Search for the cell housing the specified text and yield its (x, y) center coordinate. 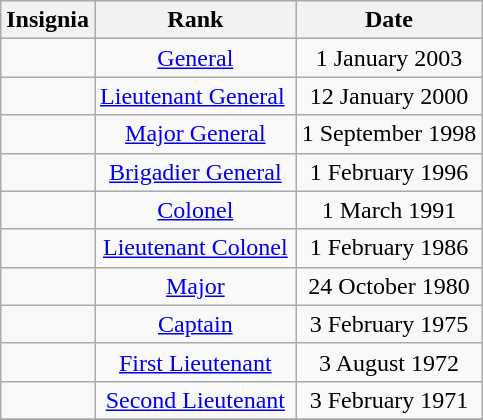
24 October 1980 (389, 286)
Lieutenant Colonel (196, 248)
1 January 2003 (389, 58)
Captain (196, 324)
Insignia (48, 20)
Second Lieutenant (196, 400)
General (196, 58)
1 September 1998 (389, 134)
1 February 1996 (389, 172)
Major General (196, 134)
3 August 1972 (389, 362)
Colonel (196, 210)
Rank (196, 20)
Date (389, 20)
Major (196, 286)
Brigadier General (196, 172)
3 February 1971 (389, 400)
First Lieutenant (196, 362)
3 February 1975 (389, 324)
Lieutenant General (196, 96)
1 March 1991 (389, 210)
12 January 2000 (389, 96)
1 February 1986 (389, 248)
